Pinpoint the cell where the given text exists, returning its [x, y] midpoint coordinate. 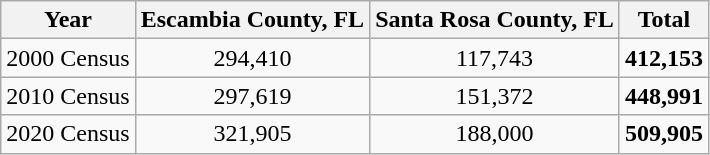
151,372 [495, 96]
412,153 [664, 58]
509,905 [664, 134]
2000 Census [68, 58]
294,410 [252, 58]
Total [664, 20]
Year [68, 20]
321,905 [252, 134]
Santa Rosa County, FL [495, 20]
117,743 [495, 58]
188,000 [495, 134]
Escambia County, FL [252, 20]
2010 Census [68, 96]
297,619 [252, 96]
448,991 [664, 96]
2020 Census [68, 134]
